Return the (x, y) coordinate for the center point of the cell that contains the specified text.  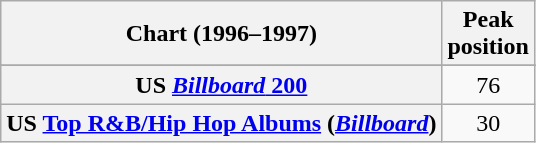
76 (488, 85)
US Top R&B/Hip Hop Albums (Billboard) (222, 123)
Peakposition (488, 34)
US Billboard 200 (222, 85)
Chart (1996–1997) (222, 34)
30 (488, 123)
